Find where the given text appears and provide that cell's center as (X, Y) coordinate. 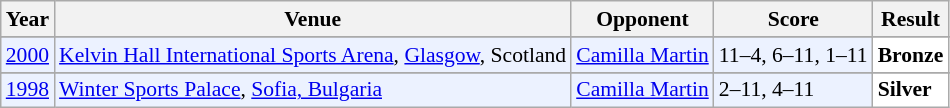
Year (28, 19)
Result (911, 19)
Silver (911, 90)
Venue (312, 19)
2000 (28, 55)
Winter Sports Palace, Sofia, Bulgaria (312, 90)
11–4, 6–11, 1–11 (794, 55)
1998 (28, 90)
Kelvin Hall International Sports Arena, Glasgow, Scotland (312, 55)
Opponent (642, 19)
Score (794, 19)
Bronze (911, 55)
2–11, 4–11 (794, 90)
